Capture the cell that displays the provided text and extract its (X, Y) central coordinate. 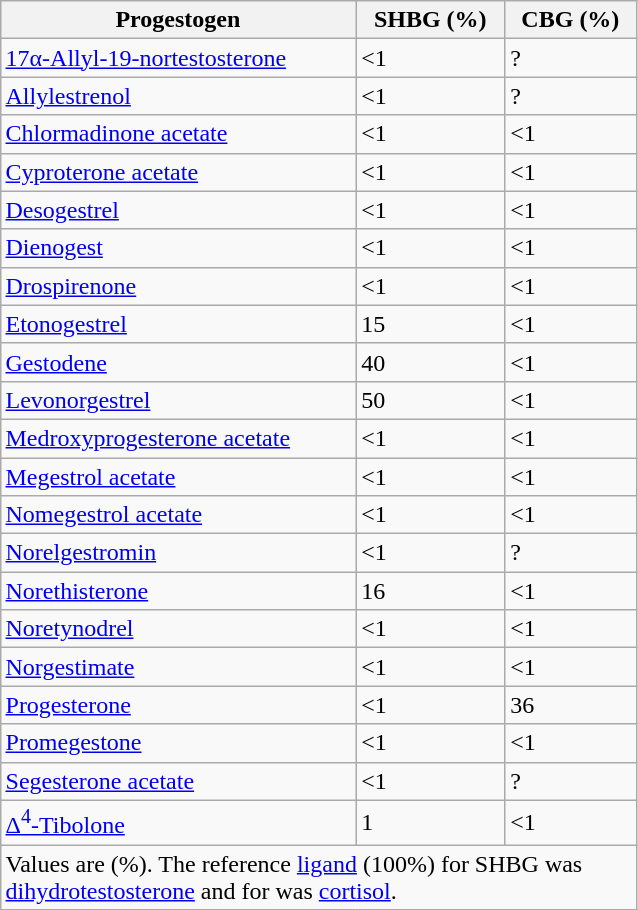
Megestrol acetate (178, 477)
Chlormadinone acetate (178, 134)
17α-Allyl-19-nortestosterone (178, 58)
Cyproterone acetate (178, 172)
Drospirenone (178, 286)
Allylestrenol (178, 96)
Noretynodrel (178, 629)
15 (430, 324)
Progestogen (178, 20)
Progesterone (178, 705)
Norethisterone (178, 591)
Gestodene (178, 362)
Etonogestrel (178, 324)
Norgestimate (178, 667)
Dienogest (178, 248)
Segesterone acetate (178, 781)
Medroxyprogesterone acetate (178, 438)
Values are (%). The reference ligand (100%) for SHBG was dihydrotestosterone and for was cortisol. (318, 878)
50 (430, 400)
1 (430, 822)
CBG (%) (570, 20)
36 (570, 705)
16 (430, 591)
Promegestone (178, 743)
Desogestrel (178, 210)
Levonorgestrel (178, 400)
Nomegestrol acetate (178, 515)
Δ4-Tibolone (178, 822)
SHBG (%) (430, 20)
40 (430, 362)
Norelgestromin (178, 553)
